For the text-containing cell, return its midpoint in [x, y] coordinate format. 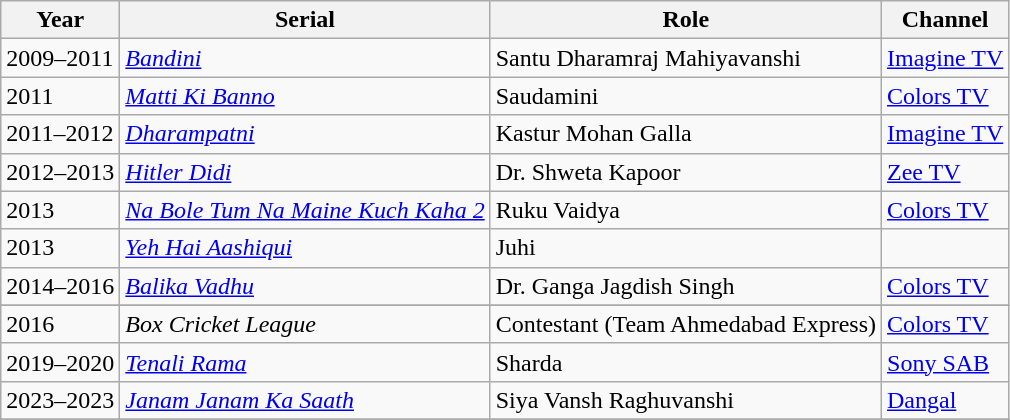
Dharampatni [305, 134]
Serial [305, 20]
Dangal [946, 400]
Year [60, 20]
Tenali Rama [305, 362]
2009–2011 [60, 58]
Juhi [686, 248]
2019–2020 [60, 362]
2011 [60, 96]
Na Bole Tum Na Maine Kuch Kaha 2 [305, 210]
Sharda [686, 362]
Kastur Mohan Galla [686, 134]
Role [686, 20]
Box Cricket League [305, 324]
Dr. Ganga Jagdish Singh [686, 286]
Santu Dharamraj Mahiyavanshi [686, 58]
Zee TV [946, 172]
Balika Vadhu [305, 286]
Yeh Hai Aashiqui [305, 248]
Dr. Shweta Kapoor [686, 172]
Ruku Vaidya [686, 210]
Channel [946, 20]
2011–2012 [60, 134]
2023–2023 [60, 400]
2014–2016 [60, 286]
Contestant (Team Ahmedabad Express) [686, 324]
Siya Vansh Raghuvanshi [686, 400]
Saudamini [686, 96]
2016 [60, 324]
Hitler Didi [305, 172]
Janam Janam Ka Saath [305, 400]
2012–2013 [60, 172]
Sony SAB [946, 362]
Bandini [305, 58]
Matti Ki Banno [305, 96]
